Return the [X, Y] coordinate for the center point of the cell that contains the specified text.  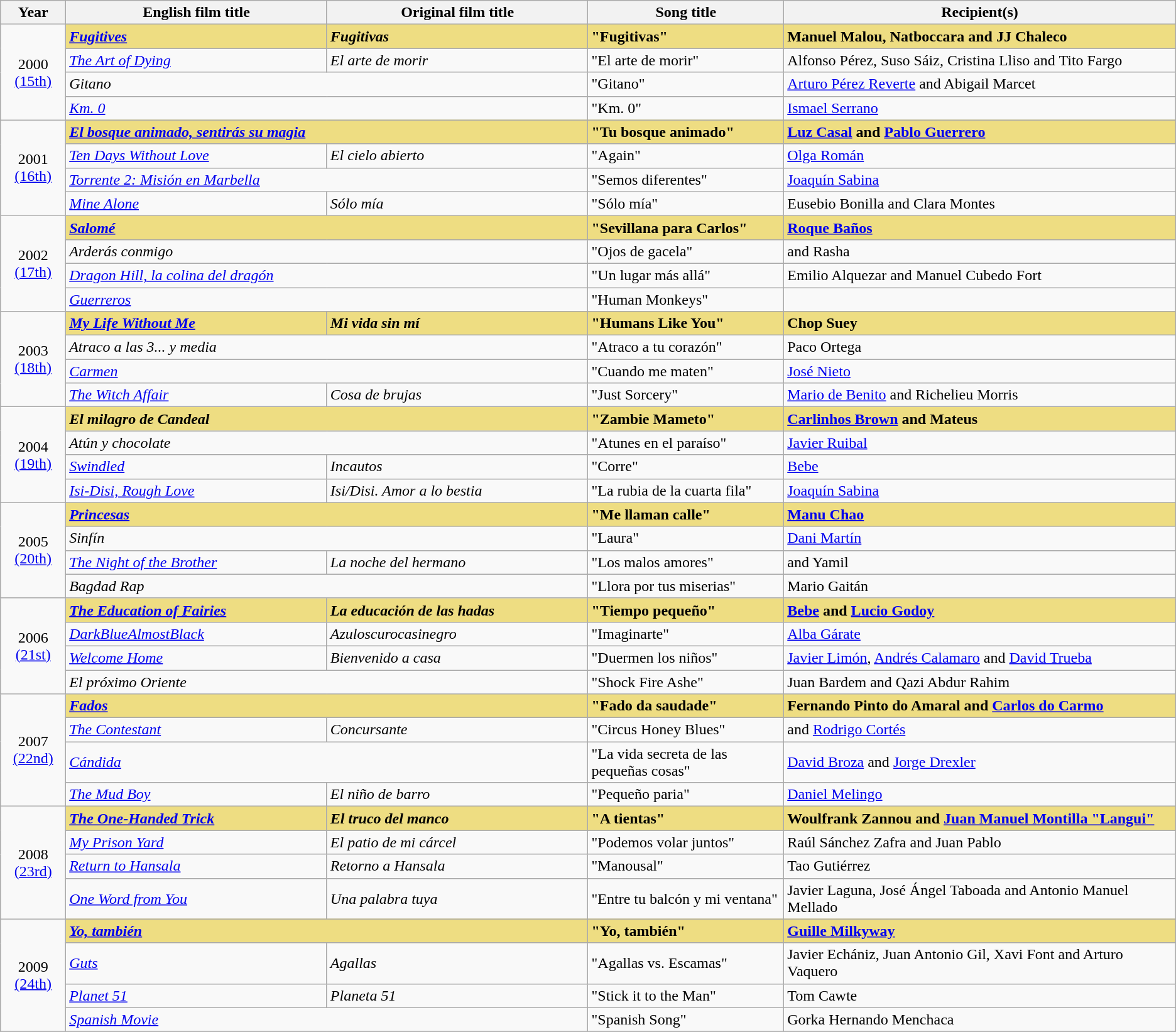
English film title [197, 13]
Ismael Serrano [980, 108]
Azuloscurocasinegro [457, 634]
and Yamil [980, 562]
Atún y chocolate [327, 443]
"Agallas vs. Escamas" [686, 964]
Cándida [327, 763]
"Tu bosque animado" [686, 132]
The Contestant [197, 730]
Fugitivas [457, 36]
El próximo Oriente [327, 682]
Alfonso Pérez, Suso Sáiz, Cristina Lliso and Tito Fargo [980, 60]
Javier Ruibal [980, 443]
2008(23rd) [33, 863]
Raúl Sánchez Zafra and Juan Pablo [980, 842]
Mi vida sin mí [457, 323]
"Human Monkeys" [686, 300]
2006(21st) [33, 646]
El cielo abierto [457, 156]
La noche del hermano [457, 562]
Paco Ortega [980, 347]
Carmen [327, 371]
The Witch Affair [197, 395]
El patio de mi cárcel [457, 842]
Mario Gaitán [980, 586]
Luz Casal and Pablo Guerrero [980, 132]
"Manousal" [686, 866]
"Podemos volar juntos" [686, 842]
"Sevillana para Carlos" [686, 227]
2009(24th) [33, 975]
"Gitano" [686, 84]
2000(15th) [33, 72]
"Again" [686, 156]
Javier Laguna, José Ángel Taboada and Antonio Manuel Mellado [980, 898]
"Zambie Mameto" [686, 419]
2002(17th) [33, 263]
Incautos [457, 467]
Bebe [980, 467]
"Fugitivas" [686, 36]
Una palabra tuya [457, 898]
El bosque animado, sentirás su magia [327, 132]
DarkBlueAlmostBlack [197, 634]
Tom Cawte [980, 996]
Salomé [327, 227]
"Corre" [686, 467]
El niño de barro [457, 795]
"Spanish Song" [686, 1019]
Planeta 51 [457, 996]
2005(20th) [33, 550]
"Ojos de gacela" [686, 251]
Chop Suey [980, 323]
Arturo Pérez Reverte and Abigail Marcet [980, 84]
Planet 51 [197, 996]
Isi-Disi, Rough Love [197, 491]
Atraco a las 3... y media [327, 347]
Princesas [327, 514]
Return to Hansala [197, 866]
"La rubia de la cuarta fila" [686, 491]
Bebe and Lucio Godoy [980, 610]
Guerreros [327, 300]
"Atraco a tu corazón" [686, 347]
The One-Handed Trick [197, 818]
2004(19th) [33, 455]
El milagro de Candeal [327, 419]
Fados [327, 706]
"Stick it to the Man" [686, 996]
The Education of Fairies [197, 610]
2003(18th) [33, 359]
2001(16th) [33, 168]
"Tiempo pequeño" [686, 610]
Yo, también [327, 931]
Km. 0 [327, 108]
Song title [686, 13]
Swindled [197, 467]
Dani Martín [980, 538]
Woulfrank Zannou and Juan Manuel Montilla "Langui" [980, 818]
Emilio Alquezar and Manuel Cubedo Fort [980, 275]
La educación de las hadas [457, 610]
Bienvenido a casa [457, 658]
"Fado da saudade" [686, 706]
Sólo mía [457, 204]
José Nieto [980, 371]
"Duermen los niños" [686, 658]
Manu Chao [980, 514]
Javier Echániz, Juan Antonio Gil, Xavi Font and Arturo Vaquero [980, 964]
El arte de morir [457, 60]
2007(22nd) [33, 750]
and Rasha [980, 251]
and Rodrigo Cortés [980, 730]
Carlinhos Brown and Mateus [980, 419]
The Mud Boy [197, 795]
Arderás conmigo [327, 251]
"Semos diferentes" [686, 180]
"Me llaman calle" [686, 514]
Eusebio Bonilla and Clara Montes [980, 204]
Year [33, 13]
Ten Days Without Love [197, 156]
Olga Román [980, 156]
Gorka Hernando Menchaca [980, 1019]
Spanish Movie [327, 1019]
"Km. 0" [686, 108]
One Word from You [197, 898]
Tao Gutiérrez [980, 866]
Fernando Pinto do Amaral and Carlos do Carmo [980, 706]
"Humans Like You" [686, 323]
"Circus Honey Blues" [686, 730]
Manuel Malou, Natboccara and JJ Chaleco [980, 36]
Cosa de brujas [457, 395]
Daniel Melingo [980, 795]
"Laura" [686, 538]
"A tientas" [686, 818]
"Cuando me maten" [686, 371]
"El arte de morir" [686, 60]
El truco del manco [457, 818]
"Un lugar más allá" [686, 275]
Alba Gárate [980, 634]
Mario de Benito and Richelieu Morris [980, 395]
Guts [197, 964]
"Shock Fire Ashe" [686, 682]
"Los malos amores" [686, 562]
"Llora por tus miserias" [686, 586]
Juan Bardem and Qazi Abdur Rahim [980, 682]
Retorno a Hansala [457, 866]
"Just Sorcery" [686, 395]
My Prison Yard [197, 842]
Torrente 2: Misión en Marbella [327, 180]
Mine Alone [197, 204]
Fugitives [197, 36]
Concursante [457, 730]
Recipient(s) [980, 13]
Bagdad Rap [327, 586]
David Broza and Jorge Drexler [980, 763]
Guille Milkyway [980, 931]
"La vida secreta de las pequeñas cosas" [686, 763]
"Imaginarte" [686, 634]
Original film title [457, 13]
Agallas [457, 964]
Isi/Disi. Amor a lo bestia [457, 491]
Javier Limón, Andrés Calamaro and David Trueba [980, 658]
Roque Baños [980, 227]
"Pequeño paria" [686, 795]
"Yo, también" [686, 931]
Gitano [327, 84]
My Life Without Me [197, 323]
Dragon Hill, la colina del dragón [327, 275]
Welcome Home [197, 658]
"Entre tu balcón y mi ventana" [686, 898]
"Sólo mía" [686, 204]
"Atunes en el paraíso" [686, 443]
The Art of Dying [197, 60]
The Night of the Brother [197, 562]
Sinfín [327, 538]
